Provide the [X, Y] coordinate of the cell's center where the given text is located.  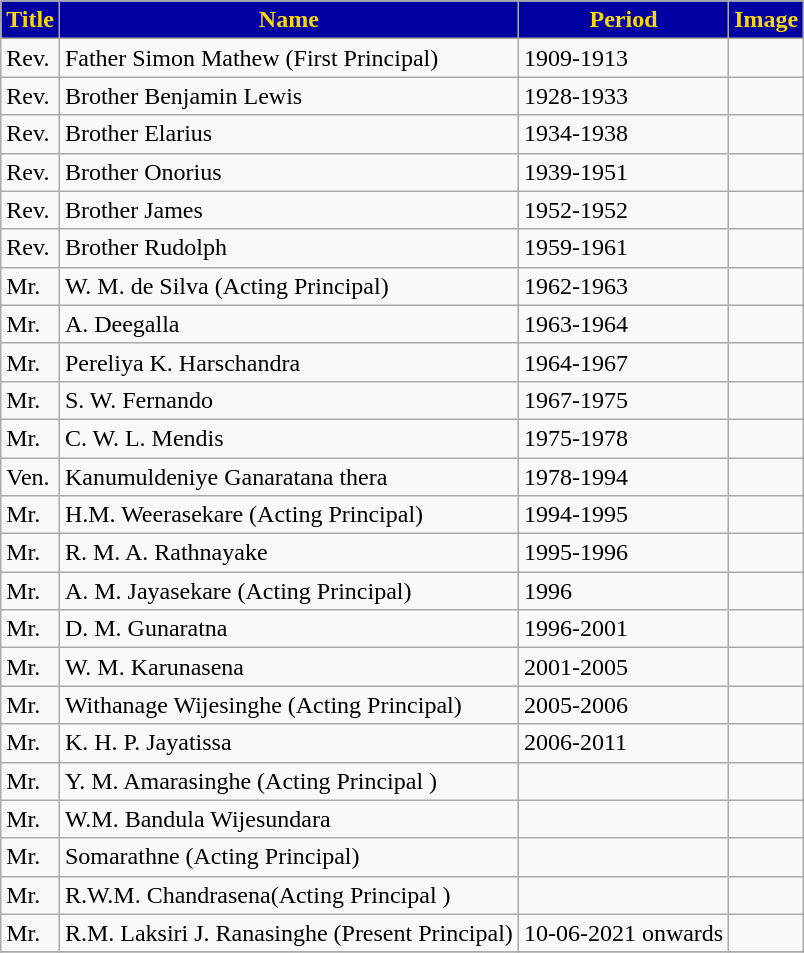
10-06-2021 onwards [623, 933]
Pereliya K. Harschandra [288, 362]
K. H. P. Jayatissa [288, 743]
Brother Benjamin Lewis [288, 96]
R.W.M. Chandrasena(Acting Principal ) [288, 895]
Brother Onorius [288, 172]
1995-1996 [623, 553]
H.M. Weerasekare (Acting Principal) [288, 515]
Ven. [30, 477]
Name [288, 20]
A. Deegalla [288, 324]
Title [30, 20]
1975-1978 [623, 438]
D. M. Gunaratna [288, 629]
1928-1933 [623, 96]
Brother Rudolph [288, 248]
1952-1952 [623, 210]
Y. M. Amarasinghe (Acting Principal ) [288, 781]
2001-2005 [623, 667]
1964-1967 [623, 362]
Image [766, 20]
1909-1913 [623, 58]
Brother James [288, 210]
W. M. Karunasena [288, 667]
Period [623, 20]
R.M. Laksiri J. Ranasinghe (Present Principal) [288, 933]
C. W. L. Mendis [288, 438]
R. M. A. Rathnayake [288, 553]
1963-1964 [623, 324]
Father Simon Mathew (First Principal) [288, 58]
1959-1961 [623, 248]
2005-2006 [623, 705]
1934-1938 [623, 134]
1939-1951 [623, 172]
Brother Elarius [288, 134]
S. W. Fernando [288, 400]
1996-2001 [623, 629]
Withanage Wijesinghe (Acting Principal) [288, 705]
1994-1995 [623, 515]
Kanumuldeniye Ganaratana thera [288, 477]
A. M. Jayasekare (Acting Principal) [288, 591]
1967-1975 [623, 400]
1978-1994 [623, 477]
1996 [623, 591]
W. M. de Silva (Acting Principal) [288, 286]
W.M. Bandula Wijesundara [288, 819]
2006-2011 [623, 743]
Somarathne (Acting Principal) [288, 857]
1962-1963 [623, 286]
